Locate the cell with the specified text and output its [x, y] center coordinate. 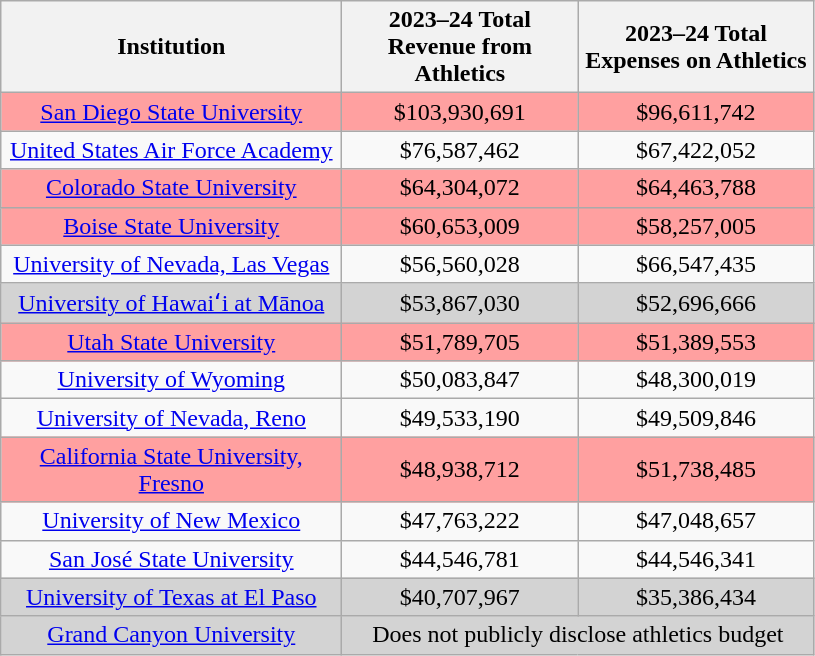
$40,707,967 [460, 597]
University of Texas at El Paso [172, 597]
$49,509,846 [696, 418]
$66,547,435 [696, 264]
$47,763,222 [460, 521]
$58,257,005 [696, 226]
$47,048,657 [696, 521]
$52,696,666 [696, 303]
$51,389,553 [696, 342]
Grand Canyon University [172, 635]
$53,867,030 [460, 303]
$35,386,434 [696, 597]
$49,533,190 [460, 418]
$64,463,788 [696, 188]
University of Wyoming [172, 380]
2023–24 Total Expenses on Athletics [696, 47]
Utah State University [172, 342]
Boise State University [172, 226]
$48,938,712 [460, 470]
$96,611,742 [696, 112]
$103,930,691 [460, 112]
$50,083,847 [460, 380]
$56,560,028 [460, 264]
2023–24 Total Revenue from Athletics [460, 47]
University of New Mexico [172, 521]
Colorado State University [172, 188]
$60,653,009 [460, 226]
Institution [172, 47]
University of Nevada, Las Vegas [172, 264]
Does not publicly disclose athletics budget [578, 635]
United States Air Force Academy [172, 150]
University of Nevada, Reno [172, 418]
University of Hawaiʻi at Mānoa [172, 303]
$48,300,019 [696, 380]
San Diego State University [172, 112]
$67,422,052 [696, 150]
$44,546,781 [460, 559]
California State University, Fresno [172, 470]
$51,789,705 [460, 342]
$51,738,485 [696, 470]
$64,304,072 [460, 188]
$44,546,341 [696, 559]
San José State University [172, 559]
$76,587,462 [460, 150]
